Identify which cell holds the provided text, then report its (X, Y) central coordinate. 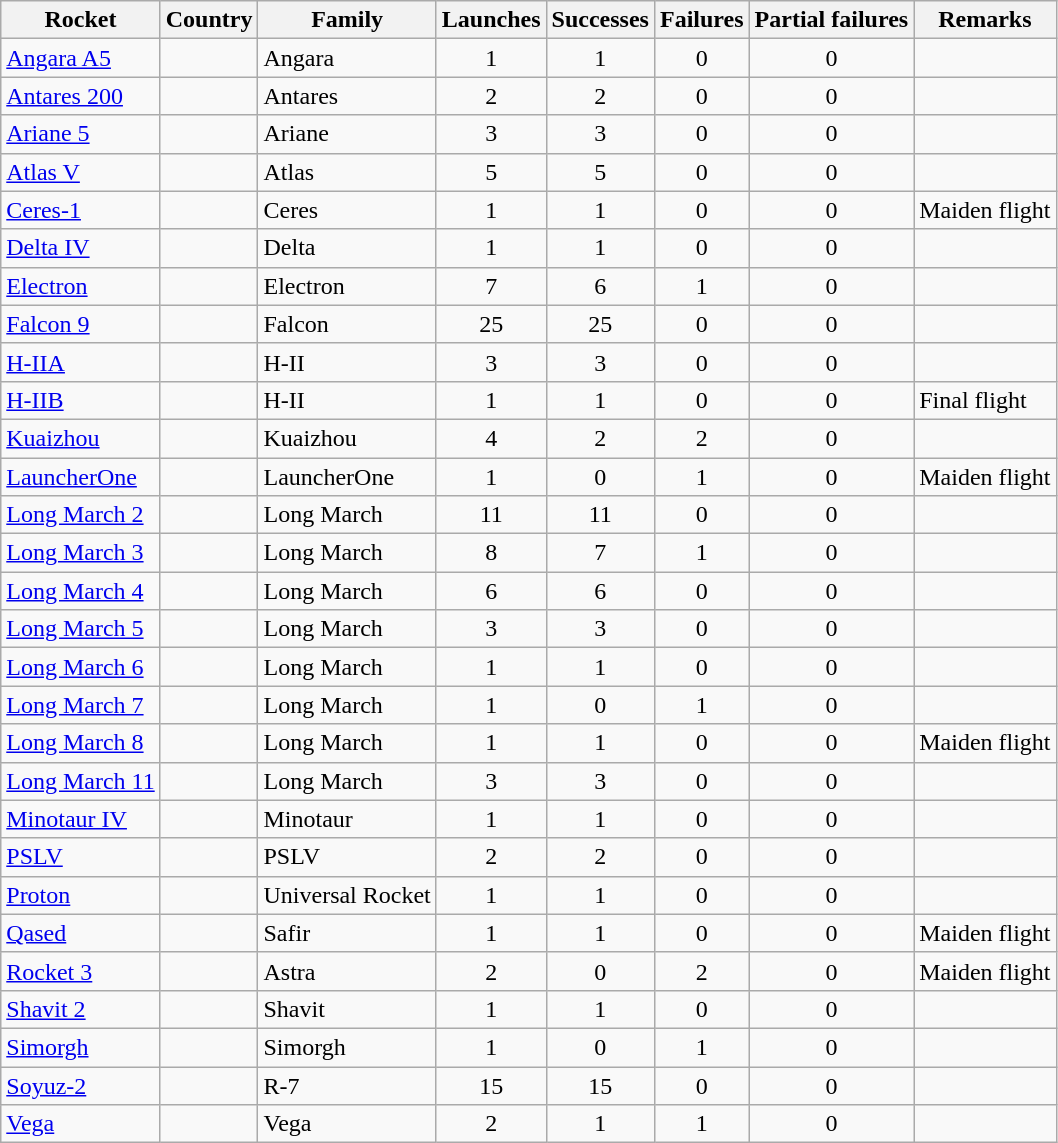
Partial failures (832, 20)
Universal Rocket (347, 895)
Atlas V (80, 172)
Angara (347, 58)
Shavit 2 (80, 1009)
Minotaur (347, 819)
Falcon (347, 324)
Ariane (347, 134)
Ariane 5 (80, 134)
Long March 2 (80, 515)
Minotaur IV (80, 819)
Shavit (347, 1009)
H-IIB (80, 400)
Qased (80, 933)
Successes (600, 20)
Falcon 9 (80, 324)
8 (491, 553)
Astra (347, 971)
4 (491, 438)
Delta IV (80, 248)
Delta (347, 248)
Long March 6 (80, 667)
Atlas (347, 172)
Ceres (347, 210)
Antares (347, 96)
Ceres-1 (80, 210)
Failures (702, 20)
Long March 7 (80, 705)
Long March 11 (80, 781)
Long March 5 (80, 629)
Final flight (985, 400)
Long March 4 (80, 591)
Rocket (80, 20)
Long March 3 (80, 553)
Remarks (985, 20)
H-IIA (80, 362)
Country (209, 20)
Proton (80, 895)
Launches (491, 20)
Soyuz-2 (80, 1085)
Angara A5 (80, 58)
Long March 8 (80, 743)
R-7 (347, 1085)
Safir (347, 933)
Rocket 3 (80, 971)
Antares 200 (80, 96)
Family (347, 20)
